Identify which cell holds the provided text, then report its (x, y) central coordinate. 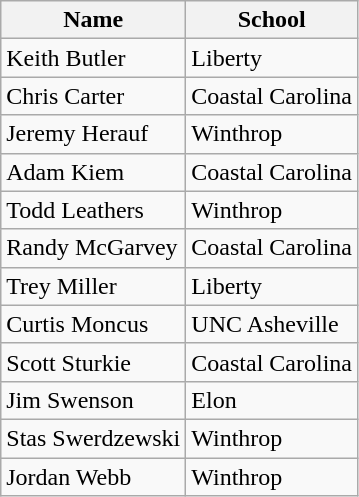
School (272, 20)
Stas Swerdzewski (94, 438)
Curtis Moncus (94, 324)
Adam Kiem (94, 172)
Trey Miller (94, 286)
Scott Sturkie (94, 362)
Jim Swenson (94, 400)
Chris Carter (94, 96)
Randy McGarvey (94, 248)
Keith Butler (94, 58)
Jeremy Herauf (94, 134)
Name (94, 20)
Jordan Webb (94, 477)
Elon (272, 400)
UNC Asheville (272, 324)
Todd Leathers (94, 210)
